Pinpoint the cell where the given text exists, returning its (x, y) midpoint coordinate. 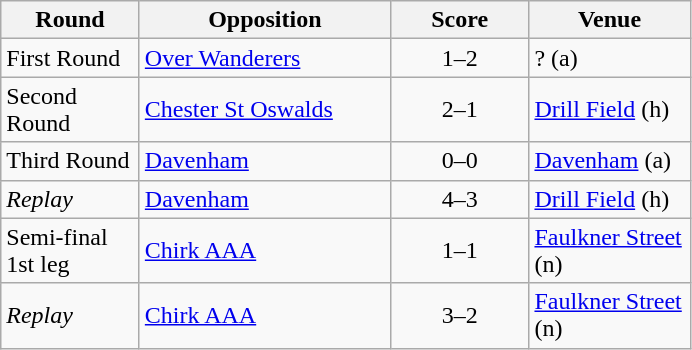
Davenham (a) (610, 161)
Score (460, 20)
First Round (70, 58)
Venue (610, 20)
0–0 (460, 161)
4–3 (460, 199)
Round (70, 20)
Semi-final1st leg (70, 250)
1–1 (460, 250)
Chester St Oswalds (264, 110)
Third Round (70, 161)
Over Wanderers (264, 58)
1–2 (460, 58)
2–1 (460, 110)
Second Round (70, 110)
Opposition (264, 20)
? (a) (610, 58)
3–2 (460, 316)
